Detect which cell encompasses the target text, then output its (x, y) center coordinate. 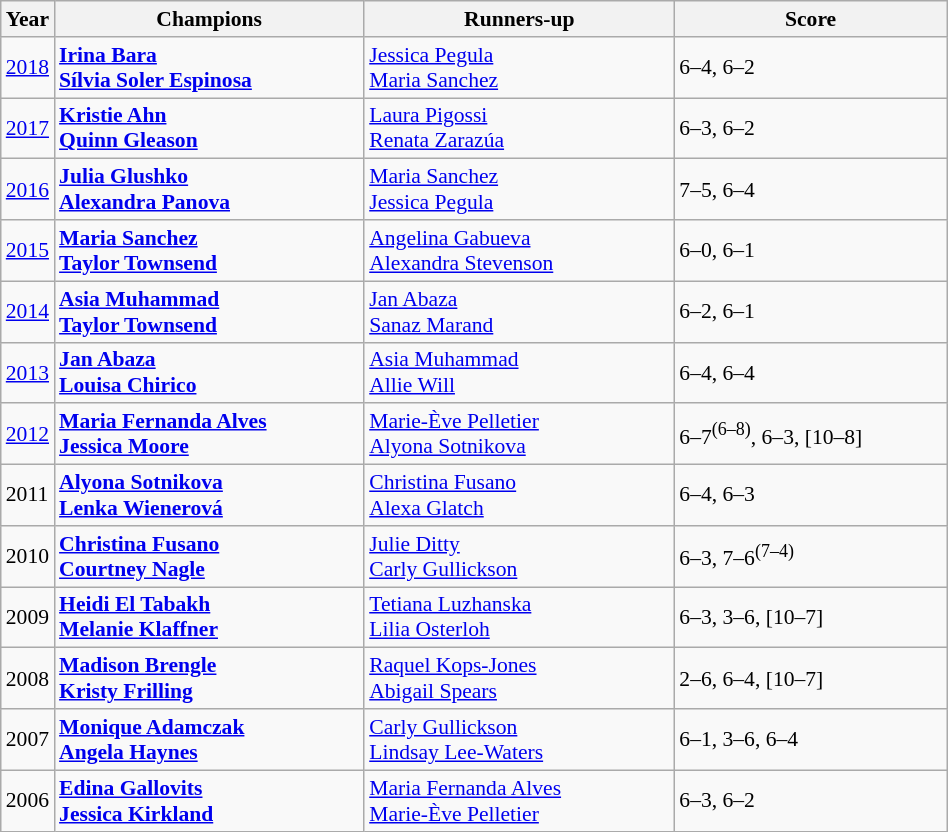
Kristie Ahn Quinn Gleason (209, 128)
Year (28, 19)
Jessica Pegula Maria Sanchez (519, 68)
6–2, 6–1 (810, 312)
Angelina Gabueva Alexandra Stevenson (519, 250)
Carly Gullickson Lindsay Lee-Waters (519, 740)
6–3, 3–6, [10–7] (810, 618)
2012 (28, 434)
Madison Brengle Kristy Frilling (209, 678)
2010 (28, 556)
Runners-up (519, 19)
6–1, 3–6, 6–4 (810, 740)
6–4, 6–2 (810, 68)
Julie Ditty Carly Gullickson (519, 556)
2007 (28, 740)
Maria Fernanda Alves Jessica Moore (209, 434)
6–3, 7–6(7–4) (810, 556)
2017 (28, 128)
2009 (28, 618)
Maria Sanchez Jessica Pegula (519, 190)
Asia Muhammad Allie Will (519, 372)
Tetiana Luzhanska Lilia Osterloh (519, 618)
Jan Abaza Sanaz Marand (519, 312)
Maria Sanchez Taylor Townsend (209, 250)
2013 (28, 372)
Christina Fusano Alexa Glatch (519, 496)
2008 (28, 678)
Jan Abaza Louisa Chirico (209, 372)
Laura Pigossi Renata Zarazúa (519, 128)
Asia Muhammad Taylor Townsend (209, 312)
6–7(6–8), 6–3, [10–8] (810, 434)
6–4, 6–4 (810, 372)
Raquel Kops-Jones Abigail Spears (519, 678)
2011 (28, 496)
2–6, 6–4, [10–7] (810, 678)
Alyona Sotnikova Lenka Wienerová (209, 496)
Champions (209, 19)
2015 (28, 250)
2018 (28, 68)
Score (810, 19)
2006 (28, 800)
Edina Gallovits Jessica Kirkland (209, 800)
Maria Fernanda Alves Marie-Ève Pelletier (519, 800)
7–5, 6–4 (810, 190)
Heidi El Tabakh Melanie Klaffner (209, 618)
6–0, 6–1 (810, 250)
Julia Glushko Alexandra Panova (209, 190)
2014 (28, 312)
Irina Bara Sílvia Soler Espinosa (209, 68)
Christina Fusano Courtney Nagle (209, 556)
Monique Adamczak Angela Haynes (209, 740)
2016 (28, 190)
Marie-Ève Pelletier Alyona Sotnikova (519, 434)
6–4, 6–3 (810, 496)
